Return [x, y] of the center of cell containing provided text 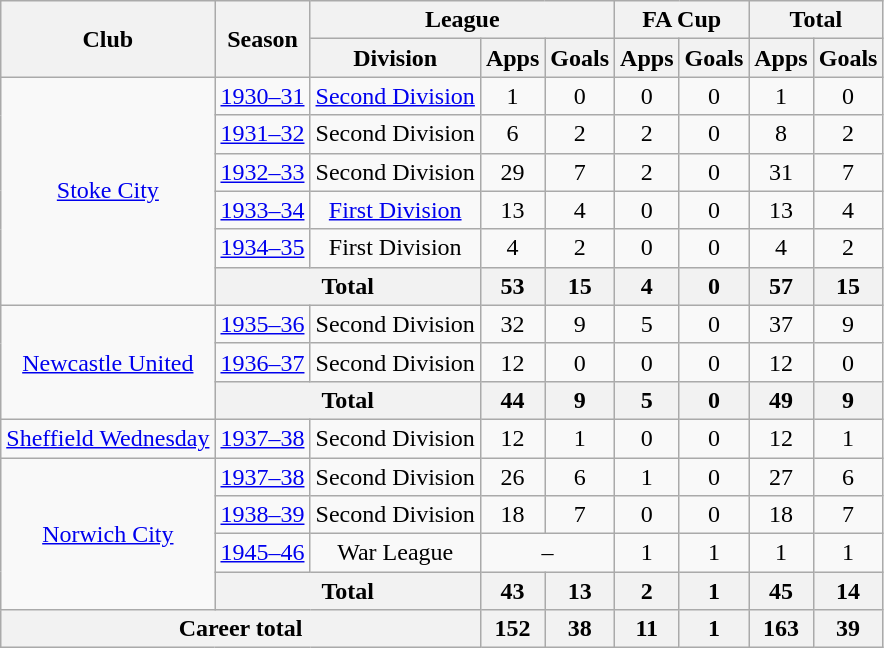
1934–35 [262, 248]
14 [848, 591]
26 [512, 477]
Division [395, 58]
32 [512, 324]
11 [647, 629]
27 [781, 477]
45 [781, 591]
57 [781, 286]
Stoke City [108, 191]
League [462, 20]
8 [781, 134]
31 [781, 172]
49 [781, 400]
– [547, 553]
FA Cup [682, 20]
Sheffield Wednesday [108, 438]
43 [512, 591]
152 [512, 629]
39 [848, 629]
1931–32 [262, 134]
War League [395, 553]
29 [512, 172]
163 [781, 629]
1936–37 [262, 362]
Club [108, 39]
1932–33 [262, 172]
1930–31 [262, 96]
1938–39 [262, 515]
37 [781, 324]
1945–46 [262, 553]
53 [512, 286]
Season [262, 39]
38 [580, 629]
1933–34 [262, 210]
1935–36 [262, 324]
Newcastle United [108, 362]
44 [512, 400]
Norwich City [108, 534]
Career total [241, 629]
